For the text-containing cell, return its midpoint in (X, Y) coordinate format. 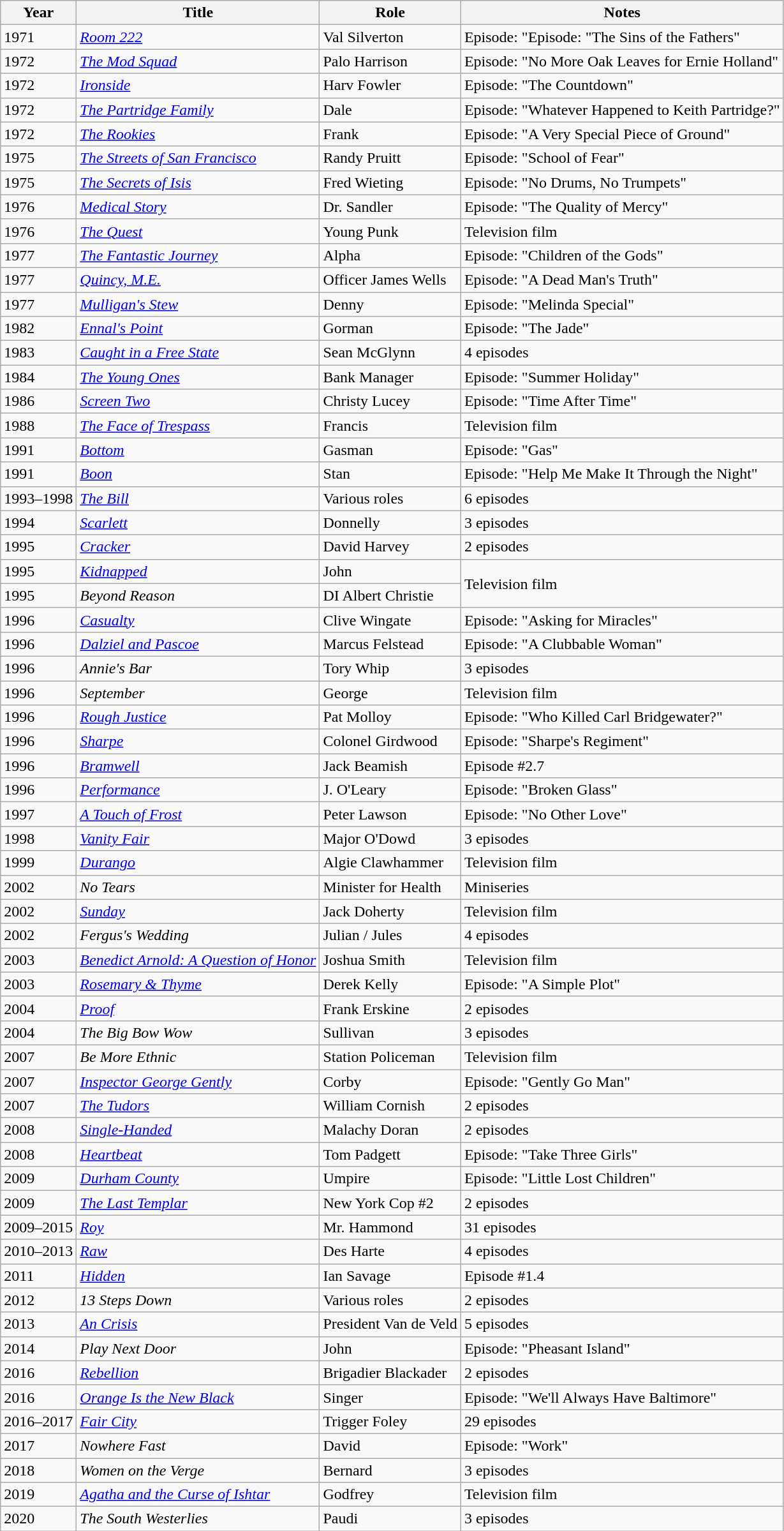
Annie's Bar (198, 668)
The Young Ones (198, 377)
Performance (198, 790)
William Cornish (390, 1106)
The Big Bow Wow (198, 1033)
The Rookies (198, 134)
Colonel Girdwood (390, 742)
Durango (198, 863)
A Touch of Frost (198, 814)
Clive Wingate (390, 620)
Sharpe (198, 742)
Episode: "Gas" (622, 450)
Episode: "Children of the Gods" (622, 255)
Episode: "Time After Time" (622, 401)
Boon (198, 474)
DI Albert Christie (390, 595)
Dr. Sandler (390, 207)
Episode: "School of Fear" (622, 158)
September (198, 692)
Durham County (198, 1179)
Screen Two (198, 401)
Beyond Reason (198, 595)
The Last Templar (198, 1203)
Rough Justice (198, 717)
The South Westerlies (198, 1519)
Caught in a Free State (198, 353)
Marcus Felstead (390, 644)
Paudi (390, 1519)
1971 (38, 37)
Episode: "Work" (622, 1445)
Episode: "Broken Glass" (622, 790)
Tom Padgett (390, 1154)
Singer (390, 1397)
Episode: "Episode: "The Sins of the Fathers" (622, 37)
President Van de Veld (390, 1324)
5 episodes (622, 1324)
Christy Lucey (390, 401)
Episode: "Take Three Girls" (622, 1154)
Umpire (390, 1179)
Heartbeat (198, 1154)
1986 (38, 401)
The Bill (198, 498)
Frank (390, 134)
The Quest (198, 231)
1998 (38, 839)
Jack Doherty (390, 911)
Mr. Hammond (390, 1227)
1999 (38, 863)
Episode: "Sharpe's Regiment" (622, 742)
Episode: "Asking for Miracles" (622, 620)
Episode: "A Dead Man's Truth" (622, 280)
2011 (38, 1276)
Episode: "Summer Holiday" (622, 377)
Benedict Arnold: A Question of Honor (198, 960)
Hidden (198, 1276)
2009–2015 (38, 1227)
29 episodes (622, 1421)
Episode: "Whatever Happened to Keith Partridge?" (622, 110)
Sunday (198, 911)
Roy (198, 1227)
Randy Pruitt (390, 158)
J. O'Leary (390, 790)
2013 (38, 1324)
2018 (38, 1470)
Gasman (390, 450)
Inspector George Gently (198, 1082)
Agatha and the Curse of Ishtar (198, 1495)
Harv Fowler (390, 86)
2014 (38, 1348)
Room 222 (198, 37)
Episode: "Pheasant Island" (622, 1348)
Raw (198, 1251)
Role (390, 13)
1993–1998 (38, 498)
Ian Savage (390, 1276)
2010–2013 (38, 1251)
Be More Ethnic (198, 1057)
Joshua Smith (390, 960)
Scarlett (198, 523)
The Fantastic Journey (198, 255)
Rebellion (198, 1373)
Major O'Dowd (390, 839)
Station Policeman (390, 1057)
2012 (38, 1300)
Trigger Foley (390, 1421)
Episode: "A Very Special Piece of Ground" (622, 134)
Women on the Verge (198, 1470)
Dalziel and Pascoe (198, 644)
1982 (38, 329)
Jack Beamish (390, 766)
Bernard (390, 1470)
Algie Clawhammer (390, 863)
Young Punk (390, 231)
George (390, 692)
Mulligan's Stew (198, 304)
The Streets of San Francisco (198, 158)
Quincy, M.E. (198, 280)
The Mod Squad (198, 61)
Episode: "Gently Go Man" (622, 1082)
Miniseries (622, 887)
Sullivan (390, 1033)
Ennal's Point (198, 329)
The Face of Trespass (198, 426)
2017 (38, 1445)
2016–2017 (38, 1421)
Episode: "The Jade" (622, 329)
No Tears (198, 887)
Minister for Health (390, 887)
Tory Whip (390, 668)
Orange Is the New Black (198, 1397)
Ironside (198, 86)
Cracker (198, 547)
Fergus's Wedding (198, 936)
13 Steps Down (198, 1300)
Gorman (390, 329)
1984 (38, 377)
Pat Molloy (390, 717)
Episode: "We'll Always Have Baltimore" (622, 1397)
Sean McGlynn (390, 353)
Title (198, 13)
Year (38, 13)
Episode: "No Other Love" (622, 814)
1988 (38, 426)
David Harvey (390, 547)
Bank Manager (390, 377)
Palo Harrison (390, 61)
Episode: "No More Oak Leaves for Ernie Holland" (622, 61)
Episode: "Who Killed Carl Bridgewater?" (622, 717)
Dale (390, 110)
The Secrets of Isis (198, 183)
Episode: "A Simple Plot" (622, 984)
Stan (390, 474)
Godfrey (390, 1495)
Bottom (198, 450)
Episode: "Help Me Make It Through the Night" (622, 474)
Episode: "The Countdown" (622, 86)
New York Cop #2 (390, 1203)
Vanity Fair (198, 839)
Julian / Jules (390, 936)
1997 (38, 814)
Nowhere Fast (198, 1445)
2019 (38, 1495)
Notes (622, 13)
Fred Wieting (390, 183)
Casualty (198, 620)
Episode #1.4 (622, 1276)
Peter Lawson (390, 814)
Rosemary & Thyme (198, 984)
Episode: "The Quality of Mercy" (622, 207)
Proof (198, 1008)
Episode: "Melinda Special" (622, 304)
Kidnapped (198, 571)
The Tudors (198, 1106)
Single-Handed (198, 1130)
Francis (390, 426)
Episode: "No Drums, No Trumpets" (622, 183)
An Crisis (198, 1324)
31 episodes (622, 1227)
Bramwell (198, 766)
Frank Erskine (390, 1008)
Episode: "Little Lost Children" (622, 1179)
Val Silverton (390, 37)
Episode: "A Clubbable Woman" (622, 644)
Derek Kelly (390, 984)
Officer James Wells (390, 280)
Denny (390, 304)
1983 (38, 353)
Alpha (390, 255)
6 episodes (622, 498)
Medical Story (198, 207)
Fair City (198, 1421)
Corby (390, 1082)
Malachy Doran (390, 1130)
David (390, 1445)
2020 (38, 1519)
Play Next Door (198, 1348)
Des Harte (390, 1251)
The Partridge Family (198, 110)
1994 (38, 523)
Episode #2.7 (622, 766)
Donnelly (390, 523)
Brigadier Blackader (390, 1373)
